Search for the cell housing the specified text and yield its (X, Y) center coordinate. 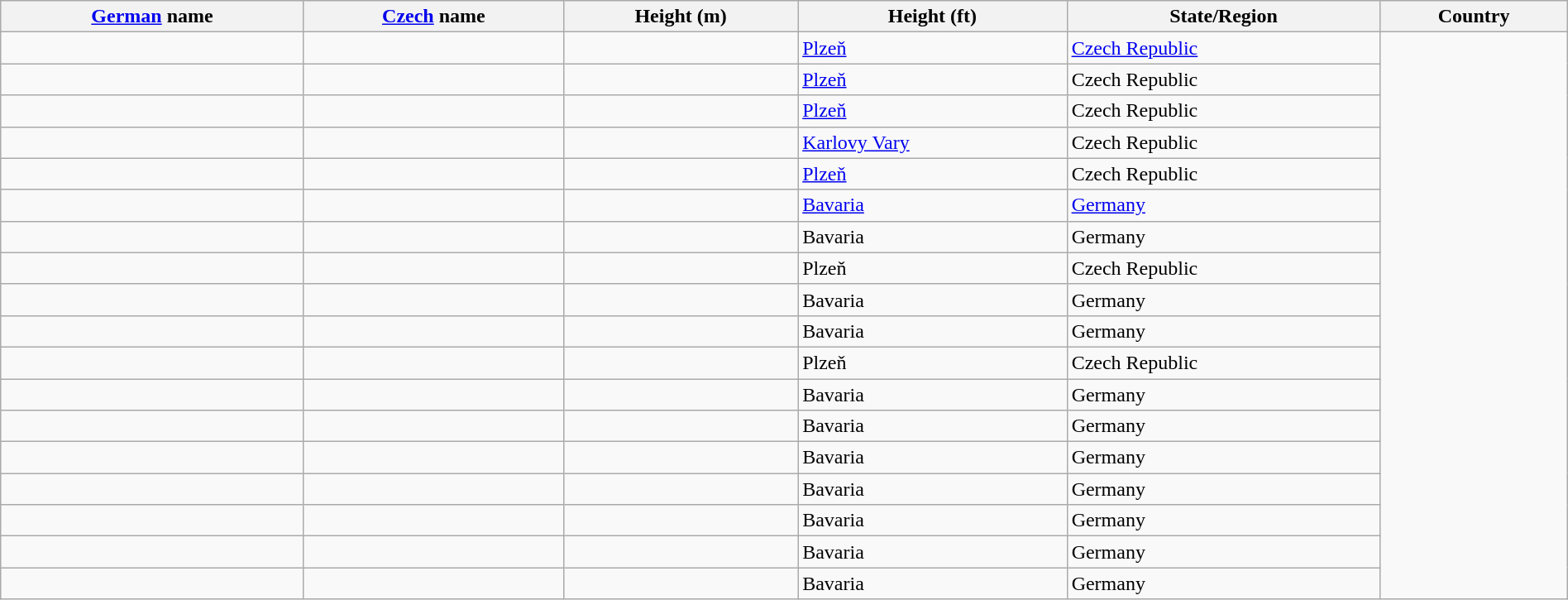
Height (m) (680, 17)
State/Region (1224, 17)
German name (152, 17)
Height (ft) (933, 17)
Czech name (433, 17)
Karlovy Vary (933, 142)
Country (1474, 17)
